Return the (X, Y) coordinate for the center point of the cell that contains the specified text.  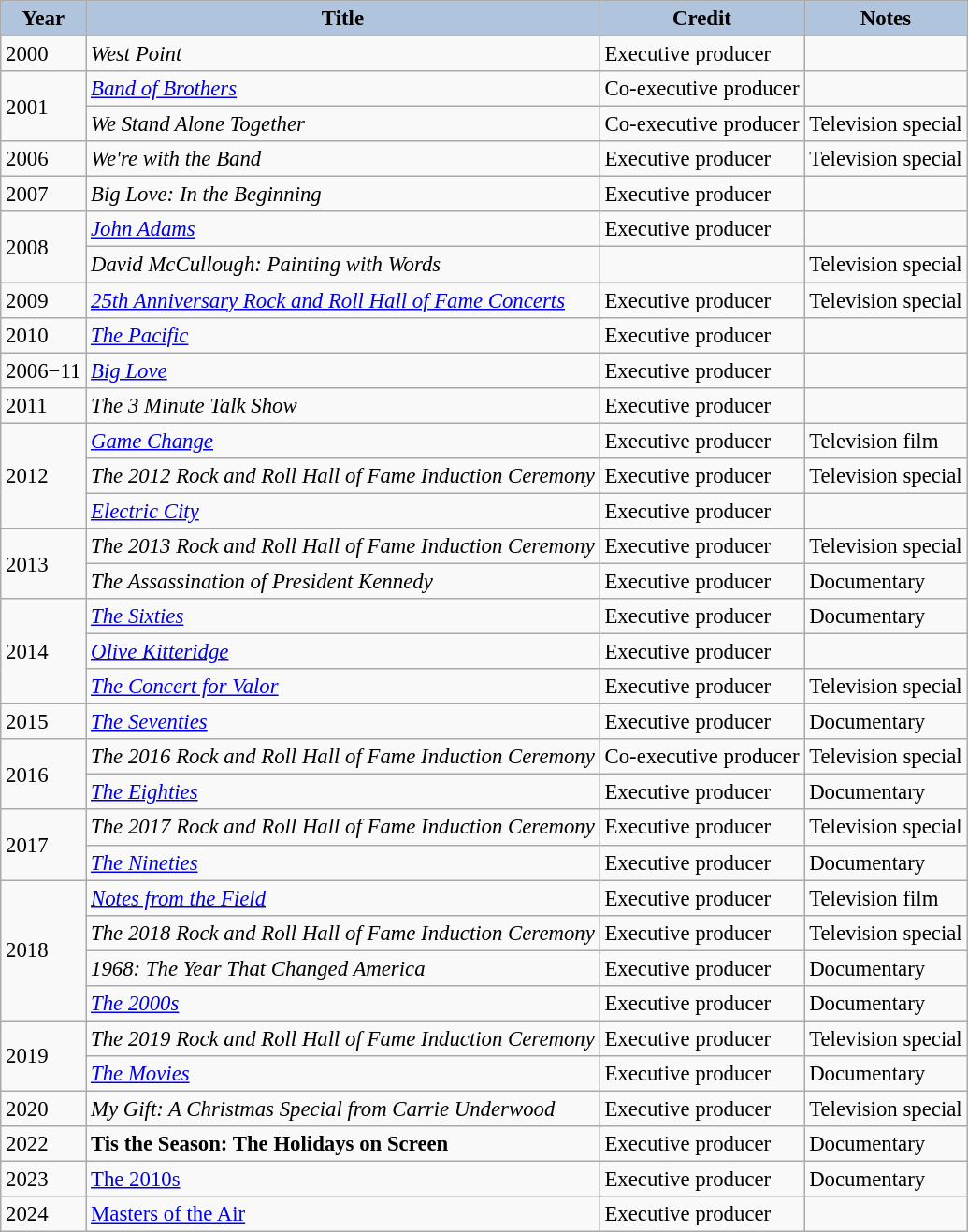
2000 (43, 54)
The Pacific (342, 335)
The 2019 Rock and Roll Hall of Fame Induction Ceremony (342, 1038)
Notes from the Field (342, 898)
The 3 Minute Talk Show (342, 405)
Tis the Season: The Holidays on Screen (342, 1144)
2014 (43, 651)
1968: The Year That Changed America (342, 968)
We Stand Alone Together (342, 124)
2016 (43, 775)
Game Change (342, 441)
We're with the Band (342, 159)
2023 (43, 1180)
2011 (43, 405)
2022 (43, 1144)
2006−11 (43, 370)
The 2018 Rock and Roll Hall of Fame Induction Ceremony (342, 933)
2010 (43, 335)
The Nineties (342, 862)
The Eighties (342, 792)
Olive Kitteridge (342, 652)
The 2013 Rock and Roll Hall of Fame Induction Ceremony (342, 546)
West Point (342, 54)
Masters of the Air (342, 1214)
The 2000s (342, 1004)
John Adams (342, 229)
The Movies (342, 1074)
Big Love (342, 370)
Credit (701, 19)
2008 (43, 247)
2001 (43, 107)
2019 (43, 1055)
2024 (43, 1214)
The Sixties (342, 616)
Electric City (342, 511)
2012 (43, 475)
2009 (43, 300)
25th Anniversary Rock and Roll Hall of Fame Concerts (342, 300)
The 2010s (342, 1180)
The 2017 Rock and Roll Hall of Fame Induction Ceremony (342, 828)
Notes (886, 19)
2015 (43, 722)
2013 (43, 563)
The Seventies (342, 722)
My Gift: A Christmas Special from Carrie Underwood (342, 1109)
The 2016 Rock and Roll Hall of Fame Induction Ceremony (342, 757)
David McCullough: Painting with Words (342, 265)
The Concert for Valor (342, 687)
Year (43, 19)
2018 (43, 950)
Band of Brothers (342, 89)
2017 (43, 846)
Title (342, 19)
The 2012 Rock and Roll Hall of Fame Induction Ceremony (342, 476)
2020 (43, 1109)
2006 (43, 159)
The Assassination of President Kennedy (342, 581)
Big Love: In the Beginning (342, 195)
2007 (43, 195)
